Pinpoint the cell where the given text exists, returning its [X, Y] midpoint coordinate. 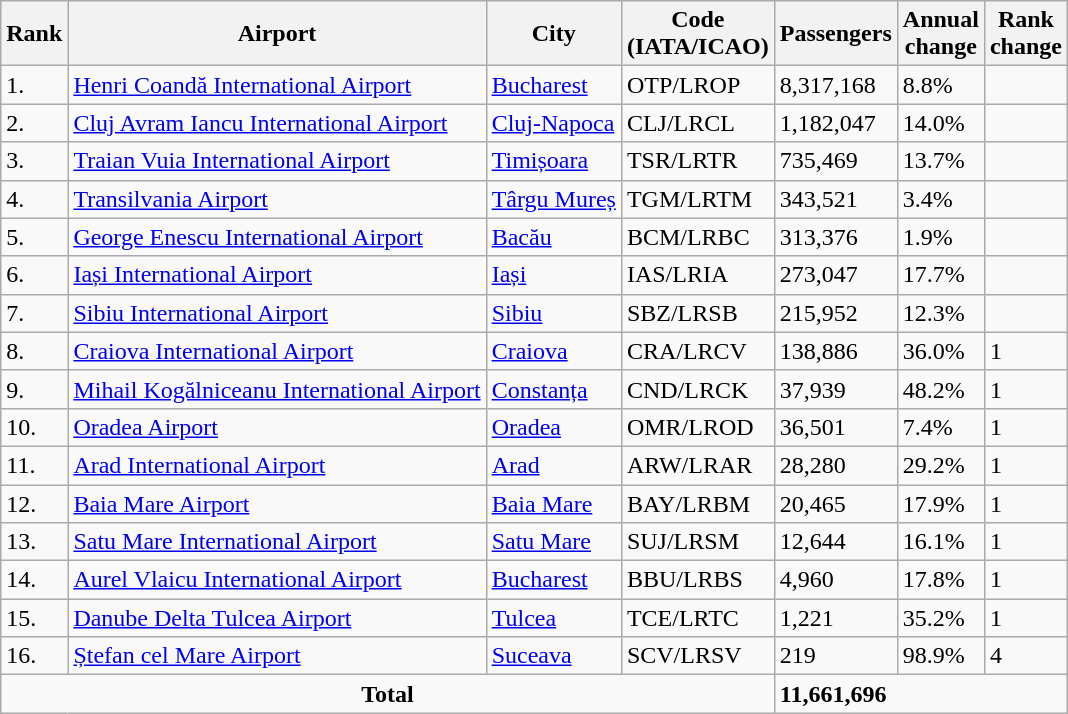
TCE/LRTC [698, 618]
1. [34, 85]
Sibiu International Airport [277, 313]
28,280 [836, 465]
11,661,696 [920, 694]
Constanța [554, 389]
12. [34, 503]
Rank [34, 34]
12.3% [940, 313]
TSR/LRTR [698, 161]
313,376 [836, 237]
10. [34, 427]
CRA/LRCV [698, 351]
17.9% [940, 503]
1,182,047 [836, 123]
1,221 [836, 618]
735,469 [836, 161]
SUJ/LRSM [698, 542]
138,886 [836, 351]
Danube Delta Tulcea Airport [277, 618]
4,960 [836, 580]
48.2% [940, 389]
Aurel Vlaicu International Airport [277, 580]
7.4% [940, 427]
Passengers [836, 34]
13.7% [940, 161]
11. [34, 465]
Traian Vuia International Airport [277, 161]
Baia Mare [554, 503]
Annualchange [940, 34]
98.9% [940, 656]
George Enescu International Airport [277, 237]
Rankchange [1026, 34]
12,644 [836, 542]
7. [34, 313]
36,501 [836, 427]
Târgu Mureș [554, 199]
Baia Mare Airport [277, 503]
Bacău [554, 237]
5. [34, 237]
TGM/LRTM [698, 199]
36.0% [940, 351]
BAY/LRBM [698, 503]
8. [34, 351]
37,939 [836, 389]
Craiova International Airport [277, 351]
Suceava [554, 656]
1.9% [940, 237]
ARW/LRAR [698, 465]
IAS/LRIA [698, 275]
Iași [554, 275]
Mihail Kogălniceanu International Airport [277, 389]
20,465 [836, 503]
13. [34, 542]
Transilvania Airport [277, 199]
Oradea [554, 427]
17.8% [940, 580]
6. [34, 275]
Code(IATA/ICAO) [698, 34]
16. [34, 656]
SCV/LRSV [698, 656]
15. [34, 618]
Arad [554, 465]
Airport [277, 34]
4. [34, 199]
Timișoara [554, 161]
3. [34, 161]
OTP/LROP [698, 85]
3.4% [940, 199]
14. [34, 580]
14.0% [940, 123]
35.2% [940, 618]
OMR/LROD [698, 427]
BCM/LRBC [698, 237]
Total [388, 694]
SBZ/LRSB [698, 313]
Cluj-Napoca [554, 123]
16.1% [940, 542]
Satu Mare [554, 542]
CLJ/LRCL [698, 123]
Sibiu [554, 313]
City [554, 34]
219 [836, 656]
Iași International Airport [277, 275]
273,047 [836, 275]
Ștefan cel Mare Airport [277, 656]
17.7% [940, 275]
8.8% [940, 85]
Tulcea [554, 618]
8,317,168 [836, 85]
4 [1026, 656]
Arad International Airport [277, 465]
BBU/LRBS [698, 580]
29.2% [940, 465]
9. [34, 389]
215,952 [836, 313]
Satu Mare International Airport [277, 542]
Henri Coandă International Airport [277, 85]
Cluj Avram Iancu International Airport [277, 123]
CND/LRCK [698, 389]
Oradea Airport [277, 427]
343,521 [836, 199]
2. [34, 123]
Craiova [554, 351]
